Search for the cell housing the specified text and yield its (x, y) center coordinate. 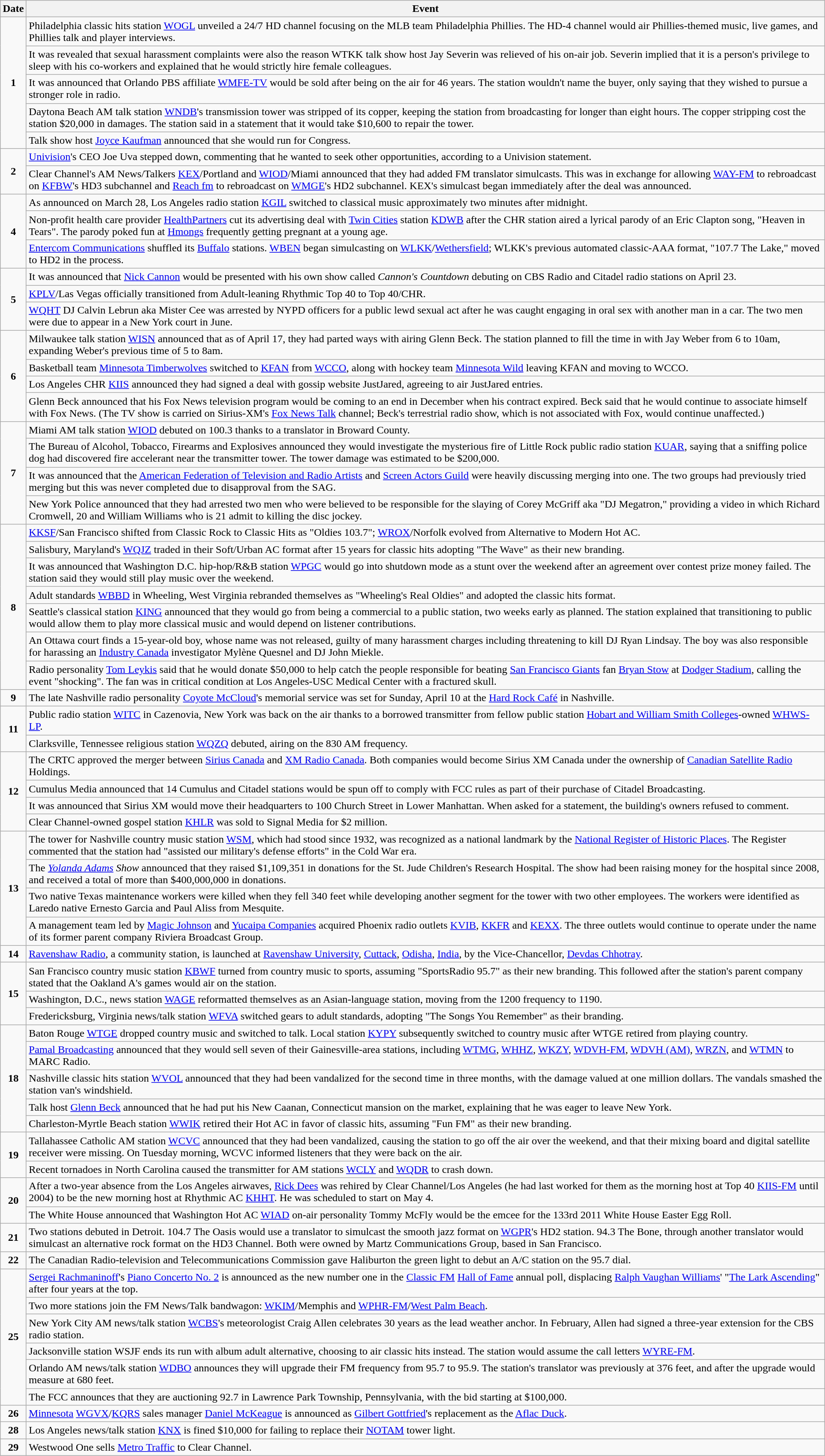
Fredericksburg, Virginia news/talk station WFVA switched gears to adult standards, adopting "The Songs You Remember" as their branding. (426, 1016)
Univision's CEO Joe Uva stepped down, commenting that he wanted to seek other opportunities, according to a Univision statement. (426, 157)
18 (13, 1079)
Miami AM talk station WIOD debuted on 100.3 thanks to a translator in Broward County. (426, 430)
Event (426, 9)
Minnesota WGVX/KQRS sales manager Daniel McKeague is announced as Gilbert Gottfried's replacement as the Aflac Duck. (426, 1414)
20 (13, 1200)
Westwood One sells Metro Traffic to Clear Channel. (426, 1447)
Basketball team Minnesota Timberwolves switched to KFAN from WCCO, along with hockey team Minnesota Wild leaving KFAN and moving to WCCO. (426, 368)
Charleston-Myrtle Beach station WWIK retired their Hot AC in favor of classic hits, assuming "Fun FM" as their new branding. (426, 1124)
6 (13, 376)
14 (13, 954)
Talk show host Joyce Kaufman announced that she would run for Congress. (426, 140)
KKSF/San Francisco shifted from Classic Rock to Classic Hits as "Oldies 103.7"; WROX/Norfolk evolved from Alternative to Modern Hot AC. (426, 533)
Washington, D.C., news station WAGE reformatted themselves as an Asian-language station, moving from the 1200 frequency to 1190. (426, 999)
Recent tornadoes in North Carolina caused the transmitter for AM stations WCLY and WQDR to crash down. (426, 1169)
Clarksville, Tennessee religious station WQZQ debuted, airing on the 830 AM frequency. (426, 743)
Salisbury, Maryland's WQJZ traded in their Soft/Urban AC format after 15 years for classic hits adopting "The Wave" as their new branding. (426, 549)
13 (13, 888)
Los Angeles CHR KIIS announced they had signed a deal with gossip website JustJared, agreeing to air JustJared entries. (426, 385)
2 (13, 171)
Ravenshaw Radio, a community station, is launched at Ravenshaw University, Cuttack, Odisha, India, by the Vice-Chancellor, Devdas Chhotray. (426, 954)
7 (13, 473)
The late Nashville radio personality Coyote McCloud's memorial service was set for Sunday, April 10 at the Hard Rock Café in Nashville. (426, 698)
11 (13, 729)
12 (13, 791)
Los Angeles news/talk station KNX is fined $10,000 for failing to replace their NOTAM tower light. (426, 1430)
26 (13, 1414)
15 (13, 993)
1 (13, 83)
21 (13, 1237)
Clear Channel-owned gospel station KHLR was sold to Signal Media for $2 million. (426, 822)
Talk host Glenn Beck announced that he had put his New Caanan, Connecticut mansion on the market, explaining that he was eager to leave New York. (426, 1107)
9 (13, 698)
The FCC announces that they are auctioning 92.7 in Lawrence Park Township, Pennsylvania, with the bid starting at $100,000. (426, 1396)
22 (13, 1260)
As announced on March 28, Los Angeles radio station KGIL switched to classical music approximately two minutes after midnight. (426, 202)
KPLV/Las Vegas officially transitioned from Adult-leaning Rhythmic Top 40 to Top 40/CHR. (426, 293)
4 (13, 231)
19 (13, 1155)
5 (13, 299)
29 (13, 1447)
28 (13, 1430)
Two more stations join the FM News/Talk bandwagon: WKIM/Memphis and WPHR-FM/West Palm Beach. (426, 1306)
8 (13, 607)
25 (13, 1337)
Date (13, 9)
The Canadian Radio-television and Telecommunications Commission gave Haliburton the green light to debut an A/C station on the 95.7 dial. (426, 1260)
Adult standards WBBD in Wheeling, West Virginia rebranded themselves as "Wheeling's Real Oldies" and adopted the classic hits format. (426, 595)
